Pinpoint the cell where the given text exists, returning its (X, Y) midpoint coordinate. 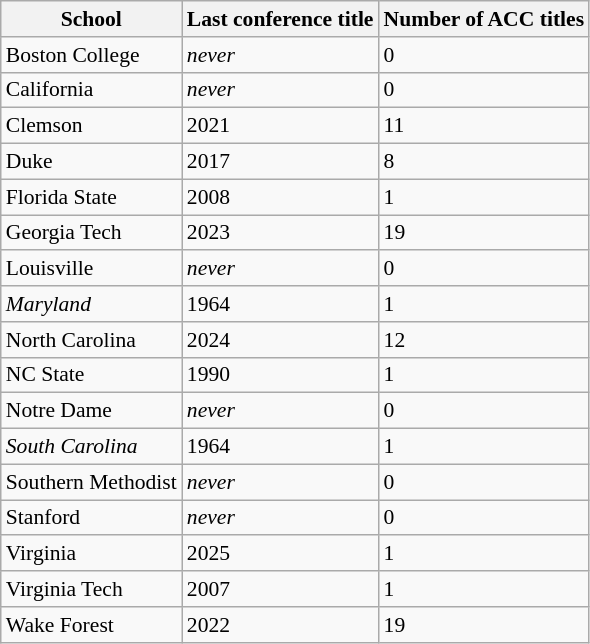
Southern Methodist (92, 482)
School (92, 19)
South Carolina (92, 447)
11 (484, 126)
NC State (92, 375)
Number of ACC titles (484, 19)
2007 (280, 589)
Boston College (92, 55)
Florida State (92, 197)
Wake Forest (92, 625)
California (92, 90)
2022 (280, 625)
North Carolina (92, 340)
Notre Dame (92, 411)
Virginia (92, 554)
Stanford (92, 518)
2017 (280, 162)
8 (484, 162)
Louisville (92, 269)
2025 (280, 554)
Duke (92, 162)
2021 (280, 126)
12 (484, 340)
Last conference title (280, 19)
Clemson (92, 126)
2024 (280, 340)
1990 (280, 375)
Virginia Tech (92, 589)
2008 (280, 197)
Georgia Tech (92, 233)
Maryland (92, 304)
2023 (280, 233)
